Output the [X, Y] coordinate of the center of the cell containing the given text.  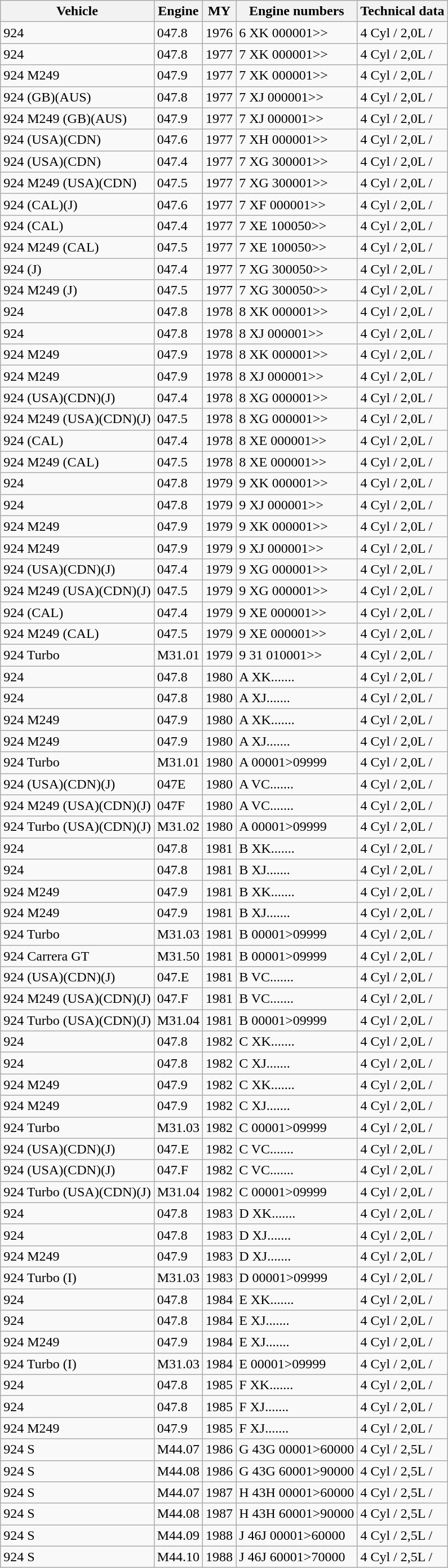
E 00001>09999 [296, 1364]
Technical data [402, 11]
Vehicle [77, 11]
M44.10 [178, 1557]
6 XK 000001>> [296, 33]
7 XF 000001>> [296, 204]
924 M249 (USA)(CDN) [77, 183]
924 (CAL)(J) [77, 204]
Engine [178, 11]
G 43G 60001>90000 [296, 1471]
E XK....... [296, 1299]
924 Carrera GT [77, 956]
Engine numbers [296, 11]
047F [178, 805]
9 31 010001>> [296, 655]
M31.50 [178, 956]
F XK....... [296, 1385]
D 00001>09999 [296, 1278]
H 43H 60001>90000 [296, 1514]
J 46J 00001>60000 [296, 1535]
7 XH 000001>> [296, 140]
D XK....... [296, 1213]
M31.02 [178, 827]
924 (J) [77, 269]
924 M249 (J) [77, 290]
J 46J 60001>70000 [296, 1557]
924 (GB)(AUS) [77, 97]
MY [220, 11]
047E [178, 784]
1976 [220, 33]
G 43G 00001>60000 [296, 1450]
M44.09 [178, 1535]
924 M249 (GB)(AUS) [77, 118]
H 43H 00001>60000 [296, 1492]
